Capture the cell that displays the provided text and extract its (x, y) central coordinate. 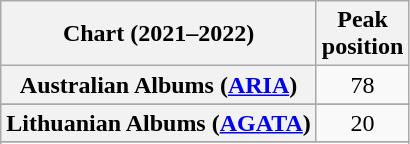
Australian Albums (ARIA) (159, 85)
20 (362, 123)
Peakposition (362, 34)
78 (362, 85)
Lithuanian Albums (AGATA) (159, 123)
Chart (2021–2022) (159, 34)
